Output the [X, Y] coordinate of the center of the cell containing the given text.  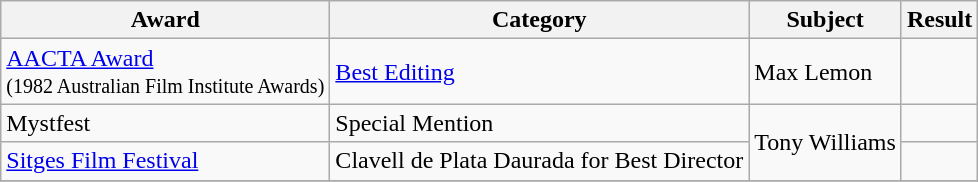
Category [540, 20]
Award [166, 20]
Special Mention [540, 123]
Best Editing [540, 72]
Subject [826, 20]
Clavell de Plata Daurada for Best Director [540, 161]
Max Lemon [826, 72]
AACTA Award (1982 Australian Film Institute Awards) [166, 72]
Mystfest [166, 123]
Tony Williams [826, 142]
Result [939, 20]
Sitges Film Festival [166, 161]
